Search for the cell housing the specified text and yield its [X, Y] center coordinate. 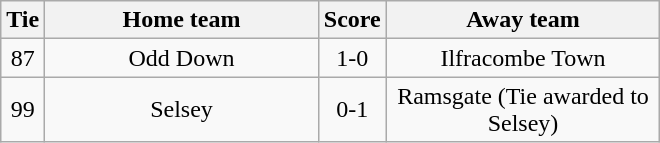
Home team [182, 20]
Tie [23, 20]
Ilfracombe Town [523, 58]
0-1 [352, 110]
Odd Down [182, 58]
1-0 [352, 58]
99 [23, 110]
Ramsgate (Tie awarded to Selsey) [523, 110]
Away team [523, 20]
Score [352, 20]
87 [23, 58]
Selsey [182, 110]
